Scan for the cell matching the given text and deliver its (x, y) coordinate at center. 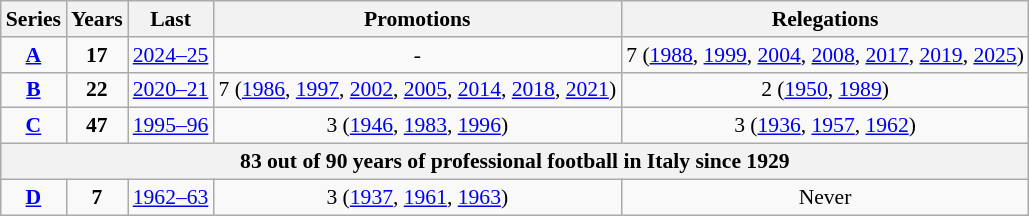
3 (1937, 1961, 1963) (417, 197)
7 (1988, 1999, 2004, 2008, 2017, 2019, 2025) (825, 55)
B (34, 90)
2020–21 (171, 90)
3 (1946, 1983, 1996) (417, 126)
Promotions (417, 19)
22 (97, 90)
Relegations (825, 19)
Last (171, 19)
1962–63 (171, 197)
Years (97, 19)
A (34, 55)
47 (97, 126)
C (34, 126)
3 (1936, 1957, 1962) (825, 126)
17 (97, 55)
Series (34, 19)
83 out of 90 years of professional football in Italy since 1929 (515, 162)
D (34, 197)
Never (825, 197)
2 (1950, 1989) (825, 90)
1995–96 (171, 126)
2024–25 (171, 55)
7 (97, 197)
7 (1986, 1997, 2002, 2005, 2014, 2018, 2021) (417, 90)
- (417, 55)
